Search for the cell housing the specified text and yield its (X, Y) center coordinate. 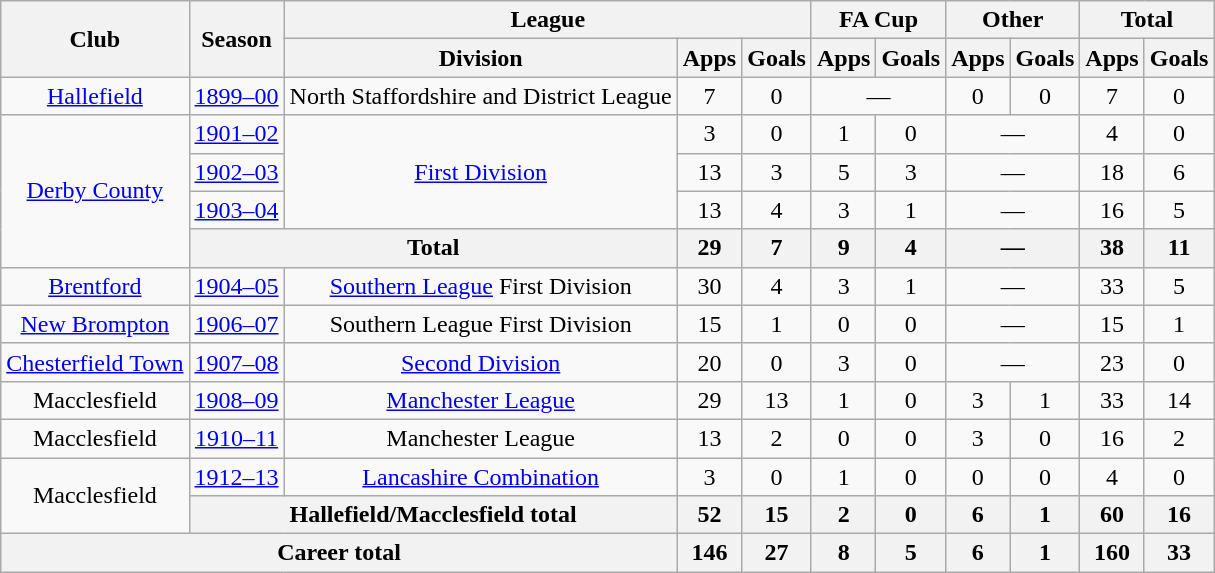
20 (709, 362)
1910–11 (236, 438)
1902–03 (236, 172)
Hallefield/Macclesfield total (433, 515)
New Brompton (95, 324)
Chesterfield Town (95, 362)
160 (1112, 553)
1906–07 (236, 324)
Lancashire Combination (480, 477)
Club (95, 39)
8 (843, 553)
Brentford (95, 286)
38 (1112, 248)
146 (709, 553)
27 (777, 553)
Season (236, 39)
11 (1179, 248)
23 (1112, 362)
Other (1013, 20)
60 (1112, 515)
1908–09 (236, 400)
Second Division (480, 362)
First Division (480, 172)
Career total (339, 553)
1903–04 (236, 210)
1901–02 (236, 134)
League (548, 20)
14 (1179, 400)
Hallefield (95, 96)
1907–08 (236, 362)
52 (709, 515)
30 (709, 286)
Derby County (95, 191)
1899–00 (236, 96)
18 (1112, 172)
1912–13 (236, 477)
FA Cup (878, 20)
North Staffordshire and District League (480, 96)
1904–05 (236, 286)
9 (843, 248)
Division (480, 58)
